Detect which cell encompasses the target text, then output its (X, Y) center coordinate. 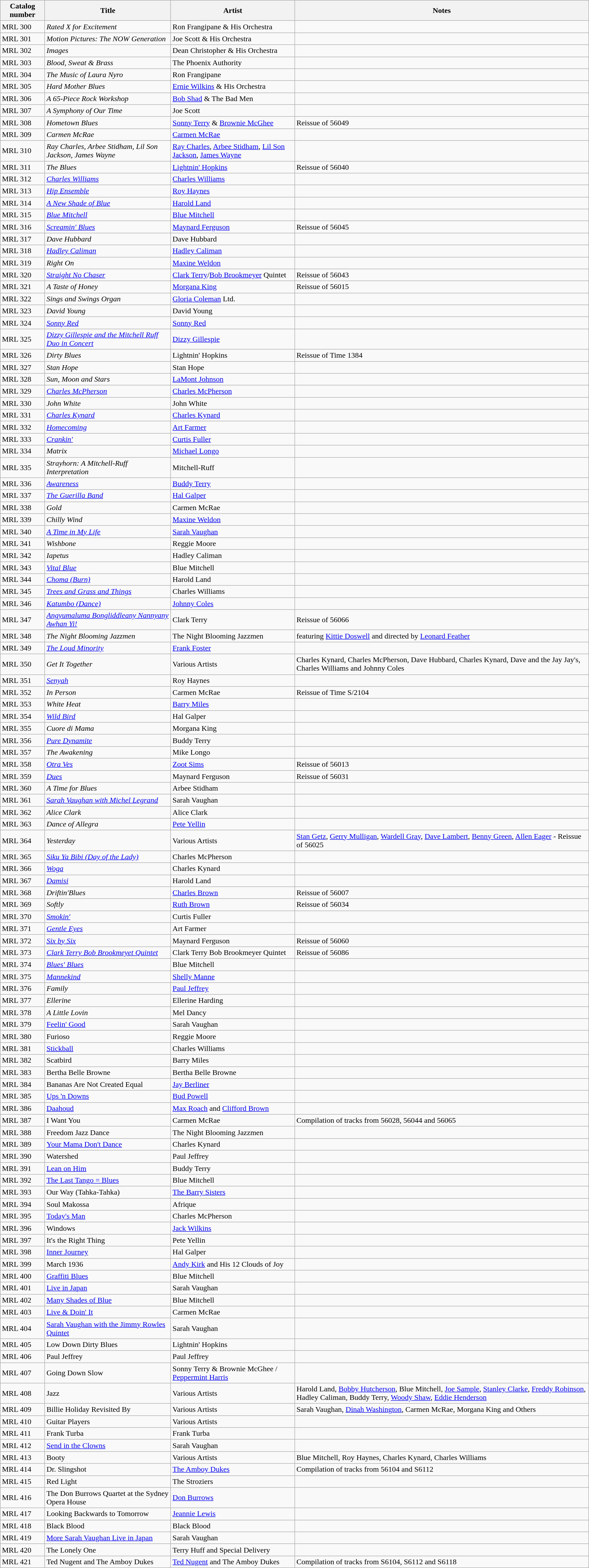
MRL 410 (23, 1422)
MRL 391 (23, 1168)
The Lonely One (108, 1550)
White Heat (108, 704)
MRL 345 (23, 592)
Title (108, 11)
Don Burrows (233, 1497)
The Stroziers (233, 1481)
MRL 359 (23, 776)
MRL 393 (23, 1192)
Live & Doin' It (108, 1312)
MRL 413 (23, 1457)
Homecoming (108, 427)
Chilly Wind (108, 520)
Wild Bird (108, 716)
Screamin' Blues (108, 227)
Siku Ya Bibi (Day of the Lady) (108, 857)
MRL 342 (23, 555)
Clark Terry/Bob Brookmeyer Quintet (233, 275)
Zoot Sims (233, 764)
Billie Holiday Revisited By (108, 1410)
Yesterday (108, 841)
Jack Wilkins (233, 1228)
Strayhorn: A Mitchell-Ruff Interpretation (108, 467)
March 1936 (108, 1264)
MRL 326 (23, 355)
MRL 315 (23, 215)
Afrique (233, 1204)
MRL 403 (23, 1312)
MRL 320 (23, 275)
Mike Longo (233, 752)
Catalog number (23, 11)
It's the Right Thing (108, 1240)
A Symphony of Our Time (108, 111)
Stan Getz, Gerry Mulligan, Wardell Gray, Dave Lambert, Benny Green, Allen Eager - Reissue of 56025 (442, 841)
MRL 361 (23, 800)
Clark Terry (233, 620)
MRL 409 (23, 1410)
Bananas Are Not Created Equal (108, 1084)
Ellerine (108, 1001)
Guitar Players (108, 1422)
Mel Dancy (233, 1013)
Ron Frangipane (233, 75)
MRL 420 (23, 1550)
MRL 330 (23, 403)
MRL 339 (23, 520)
MRL 355 (23, 728)
MRL 378 (23, 1013)
MRL 386 (23, 1108)
Andy Kirk and His 12 Clouds of Joy (233, 1264)
The Don Burrows Quartet at the Sydney Opera House (108, 1497)
MRL 314 (23, 203)
Reissue of Time S/2104 (442, 692)
MRL 371 (23, 929)
MRL 301 (23, 39)
MRL 419 (23, 1538)
Ups 'n Downs (108, 1096)
featuring Kittie Doswell and directed by Leonard Feather (442, 636)
MRL 324 (23, 323)
The Amboy Dukes (233, 1469)
Hard Mother Blues (108, 87)
MRL 303 (23, 63)
MRL 310 (23, 151)
Reissue of 56034 (442, 905)
Frank Foster (233, 648)
Arbee Stidham (233, 788)
MRL 374 (23, 964)
MRL 341 (23, 543)
MRL 395 (23, 1216)
Crankin' (108, 439)
Hometown Blues (108, 122)
Family (108, 989)
Scatbird (108, 1060)
MRL 366 (23, 869)
MRL 381 (23, 1048)
Compilation of tracks from 56028, 56044 and 56065 (442, 1120)
Reissue of 56043 (442, 275)
MRL 351 (23, 680)
Charles Brown (233, 893)
The Awakening (108, 752)
Dizzy Gillespie and the Mitchell Ruff Duo in Concert (108, 339)
MRL 363 (23, 824)
MRL 416 (23, 1497)
Sonny Terry & Brownie McGhee / Peppermint Harris (233, 1373)
MRL 411 (23, 1434)
Sonny Terry & Brownie McGhee (233, 122)
The Blues (108, 167)
Angyumaluma Bongliddleany Nannyany Awhan Yi! (108, 620)
MRL 369 (23, 905)
Live in Japan (108, 1288)
Wishbone (108, 543)
MRL 372 (23, 940)
MRL 401 (23, 1288)
Low Down Dirty Blues (108, 1344)
Our Way (Tahka-Tahka) (108, 1192)
Matrix (108, 451)
Rated X for Excitement (108, 27)
Reissue of 56013 (442, 764)
Harold Land, Bobby Hutcherson, Blue Mitchell, Joe Sample, Stanley Clarke, Freddy Robinson, Hadley Caliman, Buddy Terry, Woody Shaw, Eddie Henderson (442, 1394)
MRL 385 (23, 1096)
MRL 418 (23, 1526)
MRL 302 (23, 51)
MRL 414 (23, 1469)
A Taste of Honey (108, 287)
Reissue of 56049 (442, 122)
Reissue of 56007 (442, 893)
MRL 305 (23, 87)
MRL 328 (23, 379)
Looking Backwards to Tomorrow (108, 1514)
Soul Makossa (108, 1204)
MRL 364 (23, 841)
MRL 417 (23, 1514)
Get It Together (108, 664)
MRL 399 (23, 1264)
MRL 317 (23, 239)
Pure Dynamite (108, 740)
Joe Scott & His Orchestra (233, 39)
MRL 321 (23, 287)
MRL 346 (23, 604)
The Phoenix Authority (233, 63)
MRL 382 (23, 1060)
Katumbo (Dance) (108, 604)
Reissue of 56031 (442, 776)
Red Light (108, 1481)
Blood, Sweat & Brass (108, 63)
Sarah Vaughan with the Jimmy Rowles Quintet (108, 1328)
Sun, Moon and Stars (108, 379)
MRL 404 (23, 1328)
Ernie Wilkins & His Orchestra (233, 87)
Stickball (108, 1048)
MRL 347 (23, 620)
Cuore di Mama (108, 728)
MRL 350 (23, 664)
Daahoud (108, 1108)
Smokin' (108, 917)
MRL 373 (23, 952)
Dean Christopher & His Orchestra (233, 51)
Jeannie Lewis (233, 1514)
Compilation of tracks from 56104 and S6112 (442, 1469)
In Person (108, 692)
Booty (108, 1457)
MRL 318 (23, 251)
MRL 360 (23, 788)
Iapetus (108, 555)
MRL 334 (23, 451)
Michael Longo (233, 451)
MRL 325 (23, 339)
MRL 304 (23, 75)
Graffiti Blues (108, 1276)
Inner Journey (108, 1252)
Lean on Him (108, 1168)
Trees and Grass and Things (108, 592)
A Little Lovin (108, 1013)
Furioso (108, 1037)
MRL 306 (23, 99)
Woga (108, 869)
MRL 387 (23, 1120)
Jazz (108, 1394)
MRL 396 (23, 1228)
Many Shades of Blue (108, 1300)
MRL 405 (23, 1344)
MRL 331 (23, 415)
Jay Berliner (233, 1084)
Clark Terry Bob Brookmeyer Quintet (233, 952)
Ruth Brown (233, 905)
Reissue of 56015 (442, 287)
MRL 329 (23, 391)
Damisi (108, 881)
MRL 389 (23, 1144)
MRL 313 (23, 191)
MRL 300 (23, 27)
A Time for Blues (108, 788)
Joe Scott (233, 111)
MRL 356 (23, 740)
Blues' Blues (108, 964)
MRL 349 (23, 648)
MRL 398 (23, 1252)
MRL 316 (23, 227)
MRL 400 (23, 1276)
Choma (Burn) (108, 580)
MRL 353 (23, 704)
Ron Frangipane & His Orchestra (233, 27)
MRL 332 (23, 427)
MRL 390 (23, 1156)
Shelly Manne (233, 976)
MRL 336 (23, 484)
More Sarah Vaughan Live in Japan (108, 1538)
Windows (108, 1228)
MRL 376 (23, 989)
MRL 319 (23, 263)
MRL 335 (23, 467)
Max Roach and Clifford Brown (233, 1108)
Johnny Coles (233, 604)
Reissue of 56086 (442, 952)
Gloria Coleman Ltd. (233, 299)
Freedom Jazz Dance (108, 1132)
MRL 370 (23, 917)
Straight No Chaser (108, 275)
MRL 397 (23, 1240)
MRL 309 (23, 134)
Sings and Swings Organ (108, 299)
A Time in My Life (108, 531)
MRL 357 (23, 752)
Your Mama Don't Dance (108, 1144)
I Want You (108, 1120)
MRL 407 (23, 1373)
MRL 375 (23, 976)
Softly (108, 905)
MRL 406 (23, 1356)
MRL 379 (23, 1025)
Dirty Blues (108, 355)
The Loud Minority (108, 648)
LaMont Johnson (233, 379)
Mannekind (108, 976)
Feelin' Good (108, 1025)
MRL 367 (23, 881)
Reissue of 56040 (442, 167)
MRL 344 (23, 580)
Senyah (108, 680)
MRL 388 (23, 1132)
MRL 383 (23, 1072)
MRL 333 (23, 439)
Dr. Slingshot (108, 1469)
A 65-Piece Rock Workshop (108, 99)
Going Down Slow (108, 1373)
A New Shade of Blue (108, 203)
MRL 323 (23, 311)
MRL 337 (23, 496)
MRL 312 (23, 179)
MRL 412 (23, 1446)
MRL 380 (23, 1037)
MRL 338 (23, 508)
Bob Shad & The Bad Men (233, 99)
Reissue of Time 1384 (442, 355)
Charles Kynard, Charles McPherson, Dave Hubbard, Charles Kynard, Dave and the Jay Jay's, Charles Williams and Johnny Coles (442, 664)
Artist (233, 11)
MRL 358 (23, 764)
Reissue of 56045 (442, 227)
Gold (108, 508)
MRL 348 (23, 636)
MRL 408 (23, 1394)
Driftin'Blues (108, 893)
Mitchell-Ruff (233, 467)
MRL 402 (23, 1300)
Sarah Vaughan with Michel Legrand (108, 800)
Motion Pictures: The NOW Generation (108, 39)
Blue Mitchell, Roy Haynes, Charles Kynard, Charles Williams (442, 1457)
MRL 311 (23, 167)
MRL 394 (23, 1204)
Reissue of 56060 (442, 940)
MRL 377 (23, 1001)
MRL 352 (23, 692)
MRL 340 (23, 531)
MRL 392 (23, 1180)
Hip Ensemble (108, 191)
MRL 322 (23, 299)
Bud Powell (233, 1096)
The Music of Laura Nyro (108, 75)
Today's Man (108, 1216)
Clark Terry Bob Brookmeyet Quintet (108, 952)
MRL 368 (23, 893)
Watershed (108, 1156)
Images (108, 51)
Gentle Eyes (108, 929)
MRL 307 (23, 111)
Dues (108, 776)
MRL 354 (23, 716)
Notes (442, 11)
Terry Huff and Special Delivery (233, 1550)
Ellerine Harding (233, 1001)
Vital Blue (108, 568)
The Guerilla Band (108, 496)
Dizzy Gillespie (233, 339)
Dance of Allegra (108, 824)
MRL 327 (23, 367)
Six by Six (108, 940)
Reissue of 56066 (442, 620)
MRL 362 (23, 812)
Right On (108, 263)
MRL 308 (23, 122)
MRL 365 (23, 857)
The Barry Sisters (233, 1192)
MRL 421 (23, 1562)
Compilation of tracks from S6104, S6112 and S6118 (442, 1562)
MRL 343 (23, 568)
Sarah Vaughan, Dinah Washington, Carmen McRae, Morgana King and Others (442, 1410)
The Last Tango = Blues (108, 1180)
Awareness (108, 484)
MRL 384 (23, 1084)
Send in the Clowns (108, 1446)
MRL 415 (23, 1481)
Otra Ves (108, 764)
